Identify which cell holds the provided text, then report its (x, y) central coordinate. 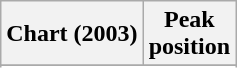
Peak position (189, 34)
Chart (2003) (72, 34)
